Provide the [X, Y] coordinate of the cell's center where the given text is located.  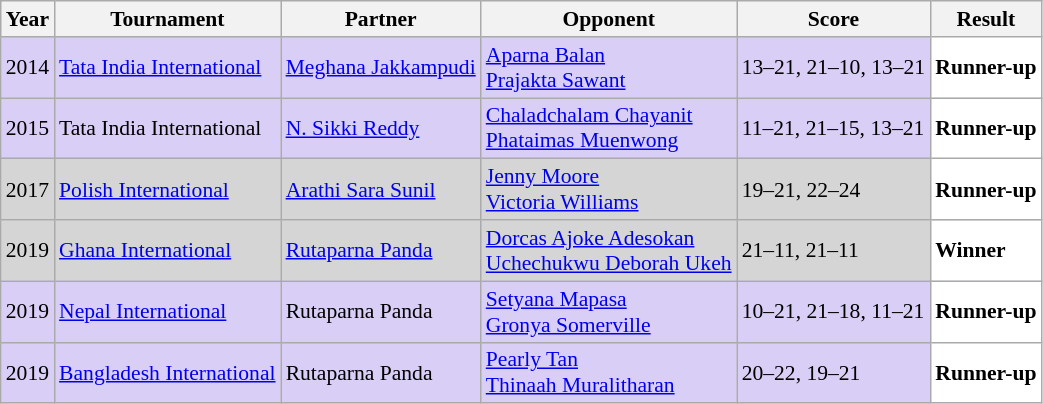
Nepal International [168, 312]
2015 [28, 128]
21–11, 21–11 [834, 250]
Setyana Mapasa Gronya Somerville [609, 312]
10–21, 21–18, 11–21 [834, 312]
Year [28, 19]
Jenny Moore Victoria Williams [609, 190]
Tournament [168, 19]
Winner [986, 250]
Opponent [609, 19]
Arathi Sara Sunil [381, 190]
Meghana Jakkampudi [381, 68]
2017 [28, 190]
2014 [28, 68]
Partner [381, 19]
11–21, 21–15, 13–21 [834, 128]
Score [834, 19]
Dorcas Ajoke Adesokan Uchechukwu Deborah Ukeh [609, 250]
Ghana International [168, 250]
Bangladesh International [168, 372]
N. Sikki Reddy [381, 128]
20–22, 19–21 [834, 372]
Pearly Tan Thinaah Muralitharan [609, 372]
19–21, 22–24 [834, 190]
Aparna Balan Prajakta Sawant [609, 68]
Chaladchalam Chayanit Phataimas Muenwong [609, 128]
13–21, 21–10, 13–21 [834, 68]
Result [986, 19]
Polish International [168, 190]
